Detect which cell encompasses the target text, then output its [x, y] center coordinate. 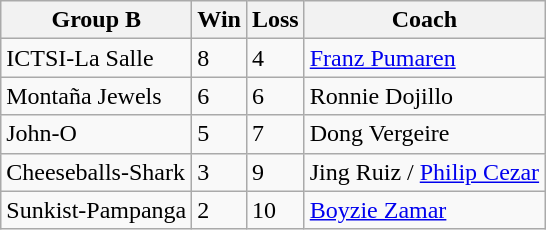
Dong Vergeire [424, 134]
John-O [96, 134]
9 [275, 172]
Montaña Jewels [96, 96]
Sunkist-Pampanga [96, 210]
8 [220, 58]
7 [275, 134]
4 [275, 58]
Coach [424, 20]
Cheeseballs-Shark [96, 172]
3 [220, 172]
ICTSI-La Salle [96, 58]
Franz Pumaren [424, 58]
10 [275, 210]
5 [220, 134]
Group B [96, 20]
Jing Ruiz / Philip Cezar [424, 172]
Ronnie Dojillo [424, 96]
Win [220, 20]
Boyzie Zamar [424, 210]
2 [220, 210]
Loss [275, 20]
